Provide the (x, y) coordinate of the cell's center where the given text is located.  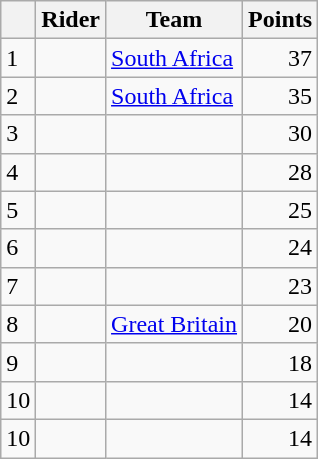
24 (280, 248)
3 (18, 134)
9 (18, 362)
20 (280, 324)
Team (174, 20)
5 (18, 210)
1 (18, 58)
35 (280, 96)
28 (280, 172)
8 (18, 324)
Great Britain (174, 324)
4 (18, 172)
23 (280, 286)
Rider (71, 20)
6 (18, 248)
18 (280, 362)
2 (18, 96)
30 (280, 134)
37 (280, 58)
7 (18, 286)
25 (280, 210)
Points (280, 20)
